Search for the cell housing the specified text and yield its (x, y) center coordinate. 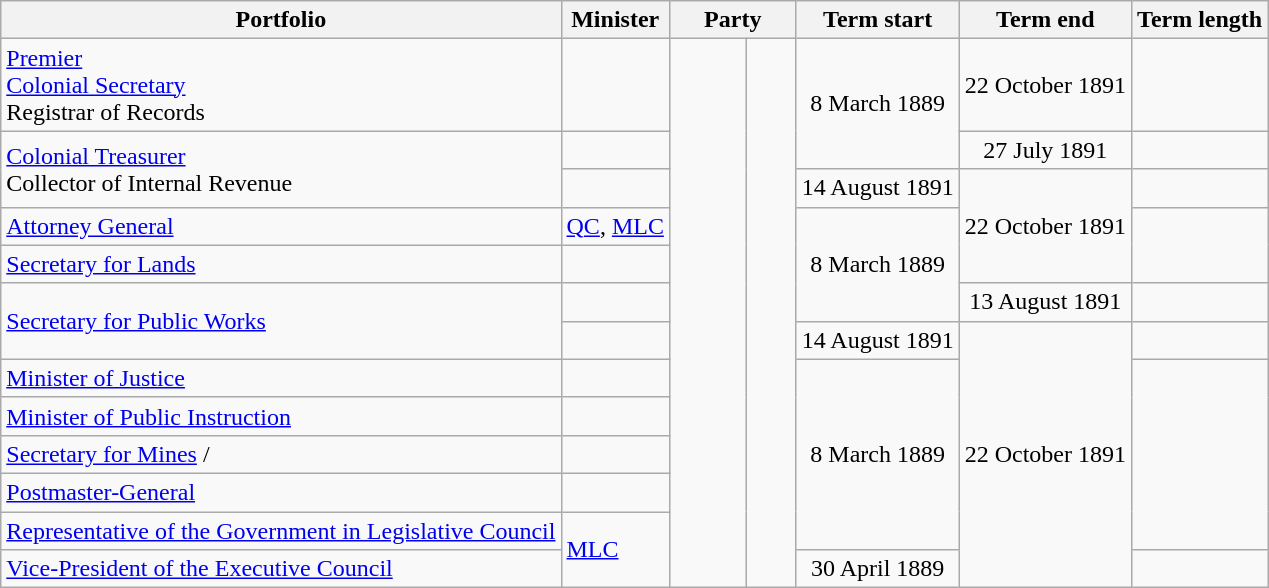
Minister of Justice (281, 378)
PremierColonial SecretaryRegistrar of Records (281, 85)
Postmaster-General (281, 492)
Vice-President of the Executive Council (281, 569)
27 July 1891 (1045, 150)
Term length (1200, 20)
MLC (615, 550)
Secretary for Public Works (281, 321)
Secretary for Mines / (281, 454)
Minister (615, 20)
Portfolio (281, 20)
13 August 1891 (1045, 302)
Colonial TreasurerCollector of Internal Revenue (281, 169)
QC, MLC (615, 226)
Term start (878, 20)
Term end (1045, 20)
Minister of Public Instruction (281, 416)
Secretary for Lands (281, 264)
Representative of the Government in Legislative Council (281, 531)
Party (732, 20)
30 April 1889 (878, 569)
Attorney General (281, 226)
